Scan for the cell matching the given text and deliver its [x, y] coordinate at center. 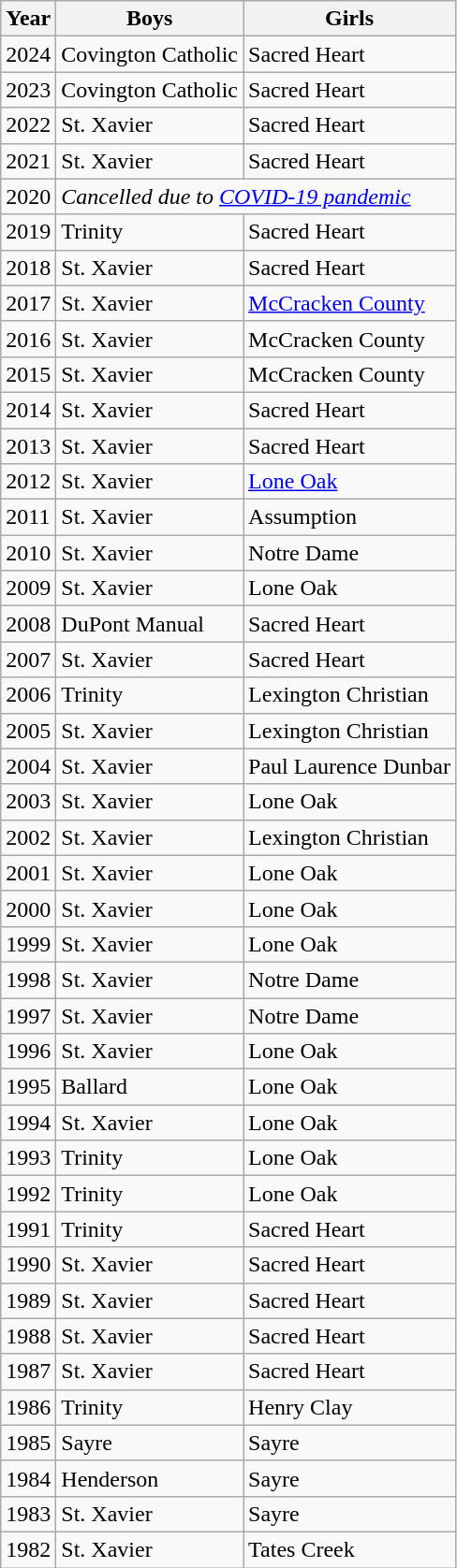
2009 [28, 588]
Tates Creek [350, 1549]
2007 [28, 660]
2011 [28, 517]
Assumption [350, 517]
Year [28, 19]
2013 [28, 446]
1985 [28, 1443]
1990 [28, 1265]
2006 [28, 695]
2000 [28, 908]
2005 [28, 731]
1994 [28, 1123]
Henry Clay [350, 1407]
Girls [350, 19]
2020 [28, 196]
Paul Laurence Dunbar [350, 766]
1995 [28, 1087]
2022 [28, 125]
1997 [28, 1015]
DuPont Manual [150, 624]
1986 [28, 1407]
2012 [28, 482]
1998 [28, 980]
1999 [28, 944]
1988 [28, 1336]
1983 [28, 1514]
1982 [28, 1549]
2008 [28, 624]
1993 [28, 1158]
1989 [28, 1300]
2001 [28, 873]
2002 [28, 837]
Boys [150, 19]
2018 [28, 268]
2017 [28, 303]
1991 [28, 1229]
2016 [28, 339]
1992 [28, 1194]
1987 [28, 1372]
1984 [28, 1478]
2015 [28, 374]
1996 [28, 1052]
2003 [28, 802]
2021 [28, 161]
2023 [28, 90]
2014 [28, 410]
2024 [28, 54]
Cancelled due to COVID-19 pandemic [257, 196]
2010 [28, 553]
Henderson [150, 1478]
2004 [28, 766]
2019 [28, 232]
Ballard [150, 1087]
